Provide the (x, y) coordinate of the cell's center where the given text is located.  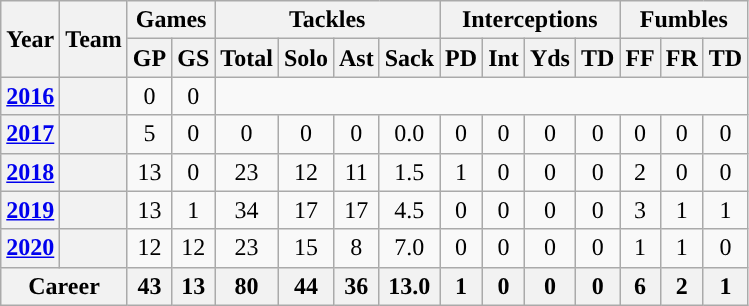
Sack (409, 58)
Interceptions (530, 20)
15 (306, 248)
GS (194, 58)
5 (149, 134)
2019 (30, 210)
8 (356, 248)
Fumbles (684, 20)
FR (682, 58)
1.5 (409, 172)
4.5 (409, 210)
Team (94, 39)
11 (356, 172)
2016 (30, 96)
Yds (550, 58)
Ast (356, 58)
44 (306, 286)
2017 (30, 134)
3 (640, 210)
Int (504, 58)
36 (356, 286)
0.0 (409, 134)
43 (149, 286)
Solo (306, 58)
Year (30, 39)
PD (462, 58)
Games (170, 20)
Career (64, 286)
13.0 (409, 286)
Total (247, 58)
2020 (30, 248)
6 (640, 286)
80 (247, 286)
FF (640, 58)
Tackles (328, 20)
GP (149, 58)
2018 (30, 172)
34 (247, 210)
7.0 (409, 248)
